Determine the (X, Y) coordinate at the center of the cell enclosing the given text.  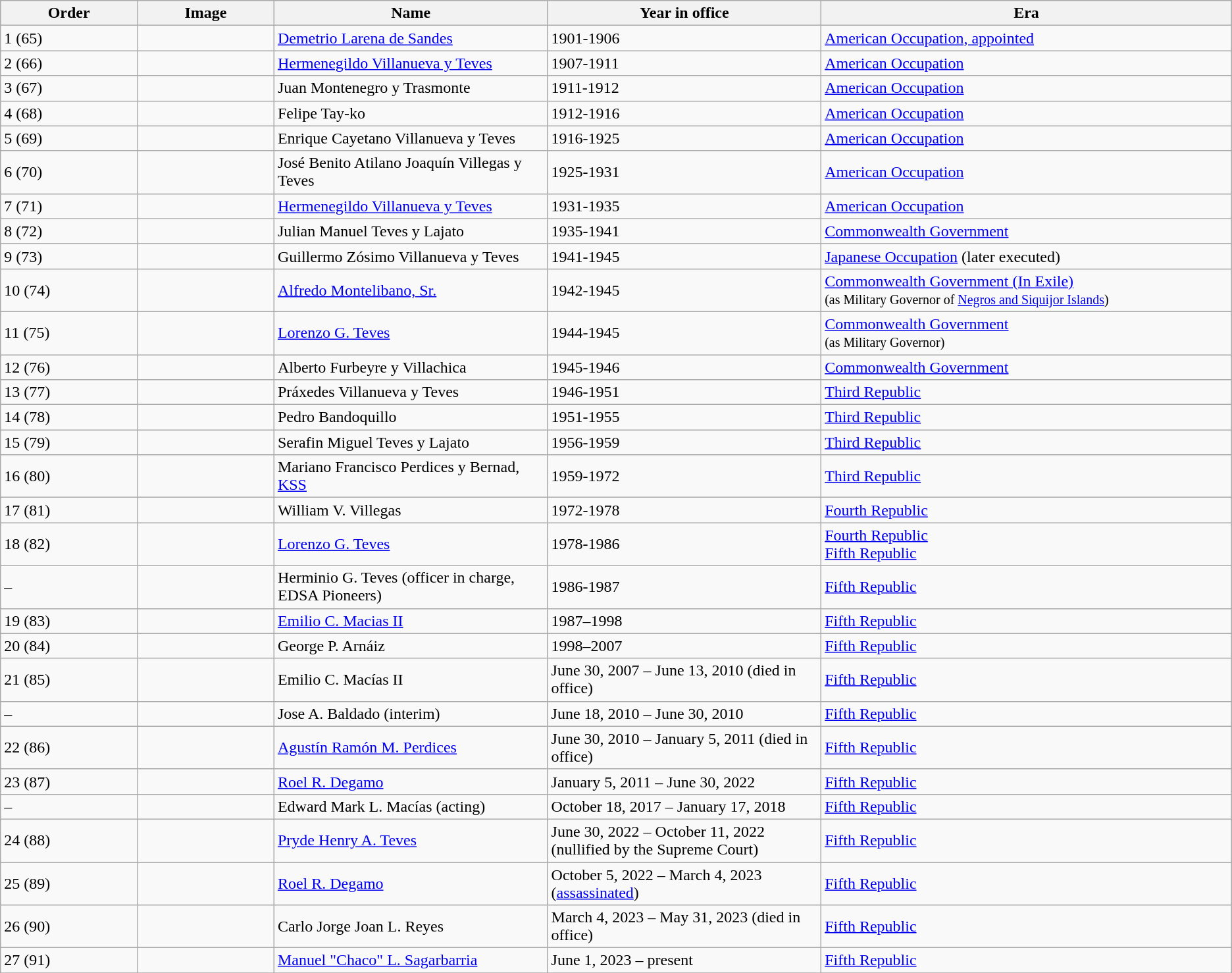
Fourth Republic (1027, 510)
José Benito Atilano Joaquín Villegas y Teves (411, 172)
1972-1978 (684, 510)
25 (89) (69, 883)
Guillermo Zósimo Villanueva y Teves (411, 256)
January 5, 2011 – June 30, 2022 (684, 781)
October 18, 2017 – January 17, 2018 (684, 806)
1925-1931 (684, 172)
Commonwealth Government (In Exile) (as Military Governor of Negros and Siquijor Islands) (1027, 290)
1912-1916 (684, 113)
March 4, 2023 – May 31, 2023 (died in office) (684, 927)
3 (67) (69, 88)
Práxedes Villanueva y Teves (411, 392)
Juan Montenegro y Trasmonte (411, 88)
October 5, 2022 – March 4, 2023 (assassinated) (684, 883)
Pryde Henry A. Teves (411, 840)
Enrique Cayetano Villanueva y Teves (411, 138)
1941-1945 (684, 256)
1986-1987 (684, 587)
27 (91) (69, 960)
Image (206, 13)
1959-1972 (684, 477)
1978-1986 (684, 544)
Manuel "Chaco" L. Sagarbarria (411, 960)
22 (86) (69, 748)
Mariano Francisco Perdices y Bernad, KSS (411, 477)
June 18, 2010 – June 30, 2010 (684, 714)
1901-1906 (684, 38)
20 (84) (69, 646)
Commonwealth Government (as Military Governor) (1027, 333)
1942-1945 (684, 290)
1935-1941 (684, 231)
Julian Manuel Teves y Lajato (411, 231)
23 (87) (69, 781)
18 (82) (69, 544)
Felipe Tay-ko (411, 113)
24 (88) (69, 840)
Alberto Furbeyre y Villachica (411, 367)
Emilio C. Macías II (411, 679)
Japanese Occupation (later executed) (1027, 256)
1951-1955 (684, 417)
6 (70) (69, 172)
1945-1946 (684, 367)
Pedro Bandoquillo (411, 417)
14 (78) (69, 417)
5 (69) (69, 138)
Year in office (684, 13)
1956-1959 (684, 442)
William V. Villegas (411, 510)
June 1, 2023 – present (684, 960)
4 (68) (69, 113)
1946-1951 (684, 392)
June 30, 2010 – January 5, 2011 (died in office) (684, 748)
16 (80) (69, 477)
21 (85) (69, 679)
10 (74) (69, 290)
Alfredo Montelibano, Sr. (411, 290)
June 30, 2007 – June 13, 2010 (died in office) (684, 679)
Order (69, 13)
Fourth RepublicFifth Republic (1027, 544)
1916-1925 (684, 138)
Agustín Ramón M. Perdices (411, 748)
8 (72) (69, 231)
1944-1945 (684, 333)
1987–1998 (684, 621)
Emilio C. Macias II (411, 621)
Name (411, 13)
1907-1911 (684, 63)
1911-1912 (684, 88)
26 (90) (69, 927)
1998–2007 (684, 646)
Carlo Jorge Joan L. Reyes (411, 927)
19 (83) (69, 621)
George P. Arnáiz (411, 646)
15 (79) (69, 442)
Jose A. Baldado (interim) (411, 714)
12 (76) (69, 367)
Demetrio Larena de Sandes (411, 38)
13 (77) (69, 392)
1 (65) (69, 38)
1931-1935 (684, 206)
2 (66) (69, 63)
Era (1027, 13)
Herminio G. Teves (officer in charge, EDSA Pioneers) (411, 587)
7 (71) (69, 206)
11 (75) (69, 333)
June 30, 2022 – October 11, 2022 (nullified by the Supreme Court) (684, 840)
17 (81) (69, 510)
Edward Mark L. Macías (acting) (411, 806)
9 (73) (69, 256)
American Occupation, appointed (1027, 38)
Serafin Miguel Teves y Lajato (411, 442)
